Capture the cell that displays the provided text and extract its [x, y] central coordinate. 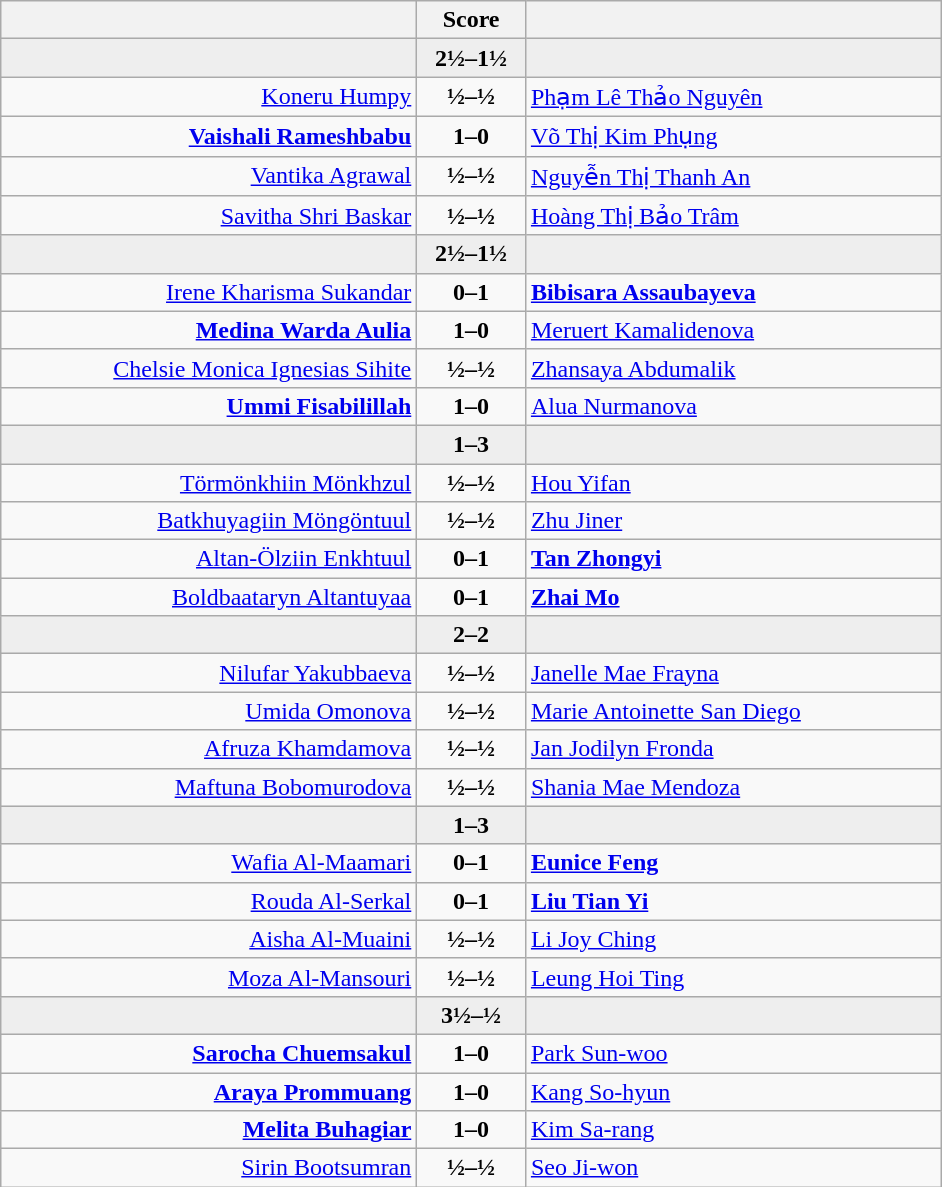
Zhu Jiner [733, 521]
Seo Ji-won [733, 1168]
Janelle Mae Frayna [733, 673]
Kang So-hyun [733, 1091]
Eunice Feng [733, 863]
Boldbaataryn Altantuyaa [209, 597]
Chelsie Monica Ignesias Sihite [209, 368]
Phạm Lê Thảo Nguyên [733, 97]
Batkhuyagiin Möngöntuul [209, 521]
Koneru Humpy [209, 97]
Tan Zhongyi [733, 559]
Medina Warda Aulia [209, 330]
Jan Jodilyn Fronda [733, 749]
Score [472, 20]
Maftuna Bobomurodova [209, 787]
Zhansaya Abdumalik [733, 368]
3½–½ [472, 1015]
Melita Buhagiar [209, 1130]
Võ Thị Kim Phụng [733, 136]
Bibisara Assaubayeva [733, 292]
Aisha Al-Muaini [209, 939]
Nilufar Yakubbaeva [209, 673]
Moza Al-Mansouri [209, 977]
Savitha Shri Baskar [209, 216]
Li Joy Ching [733, 939]
2–2 [472, 635]
Shania Mae Mendoza [733, 787]
Törmönkhiin Mönkhzul [209, 483]
Kim Sa-rang [733, 1130]
Alua Nurmanova [733, 406]
Hoàng Thị Bảo Trâm [733, 216]
Leung Hoi Ting [733, 977]
Nguyễn Thị Thanh An [733, 176]
Zhai Mo [733, 597]
Vaishali Rameshbabu [209, 136]
Park Sun-woo [733, 1053]
Altan-Ölziin Enkhtuul [209, 559]
Rouda Al-Serkal [209, 901]
Sarocha Chuemsakul [209, 1053]
Araya Prommuang [209, 1091]
Meruert Kamalidenova [733, 330]
Vantika Agrawal [209, 176]
Afruza Khamdamova [209, 749]
Irene Kharisma Sukandar [209, 292]
Sirin Bootsumran [209, 1168]
Marie Antoinette San Diego [733, 711]
Liu Tian Yi [733, 901]
Umida Omonova [209, 711]
Wafia Al-Maamari [209, 863]
Hou Yifan [733, 483]
Ummi Fisabilillah [209, 406]
